Search for the cell housing the specified text and yield its (x, y) center coordinate. 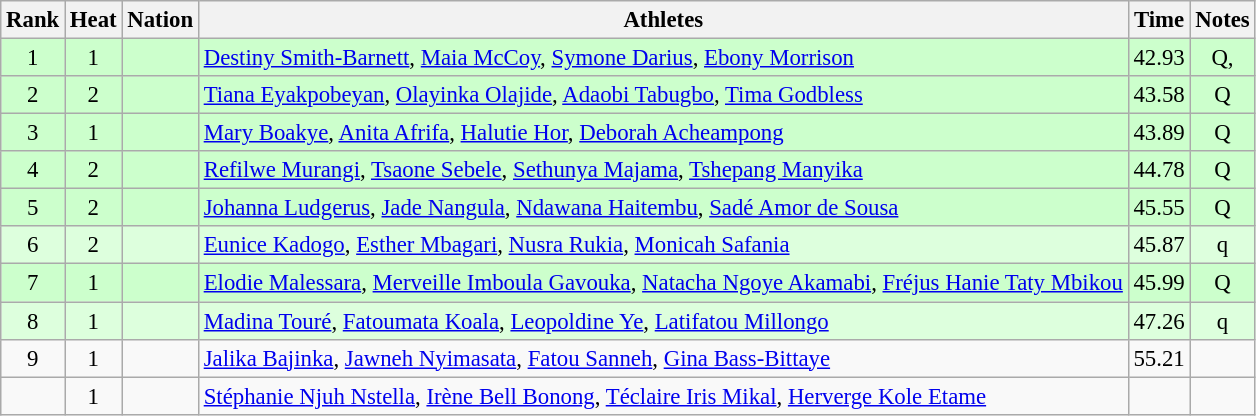
Mary Boakye, Anita Afrifa, Halutie Hor, Deborah Acheampong (663, 133)
Refilwe Murangi, Tsaone Sebele, Sethunya Majama, Tshepang Manyika (663, 170)
Heat (94, 20)
Stéphanie Njuh Nstella, Irène Bell Bonong, Téclaire Iris Mikal, Herverge Kole Etame (663, 396)
5 (33, 208)
Notes (1222, 20)
Q, (1222, 58)
42.93 (1159, 58)
4 (33, 170)
Athletes (663, 20)
8 (33, 321)
6 (33, 245)
Destiny Smith-Barnett, Maia McCoy, Symone Darius, Ebony Morrison (663, 58)
Time (1159, 20)
45.99 (1159, 283)
7 (33, 283)
55.21 (1159, 358)
Eunice Kadogo, Esther Mbagari, Nusra Rukia, Monicah Safania (663, 245)
Jalika Bajinka, Jawneh Nyimasata, Fatou Sanneh, Gina Bass-Bittaye (663, 358)
9 (33, 358)
Johanna Ludgerus, Jade Nangula, Ndawana Haitembu, Sadé Amor de Sousa (663, 208)
47.26 (1159, 321)
Rank (33, 20)
3 (33, 133)
Nation (160, 20)
Elodie Malessara, Merveille Imboula Gavouka, Natacha Ngoye Akamabi, Fréjus Hanie Taty Mbikou (663, 283)
Madina Touré, Fatoumata Koala, Leopoldine Ye, Latifatou Millongo (663, 321)
45.55 (1159, 208)
44.78 (1159, 170)
43.58 (1159, 95)
Tiana Eyakpobeyan, Olayinka Olajide, Adaobi Tabugbo, Tima Godbless (663, 95)
45.87 (1159, 245)
43.89 (1159, 133)
